Pinpoint the cell where the given text exists, returning its (x, y) midpoint coordinate. 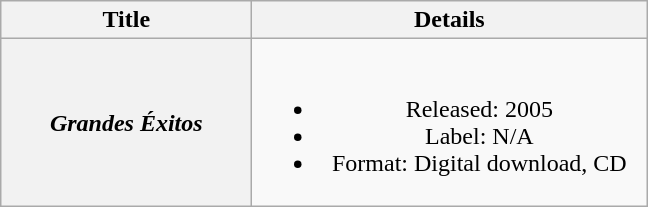
Released: 2005Label: N/AFormat: Digital download, CD (450, 122)
Grandes Éxitos (126, 122)
Title (126, 20)
Details (450, 20)
